Find where the given text appears and provide that cell's center as (X, Y) coordinate. 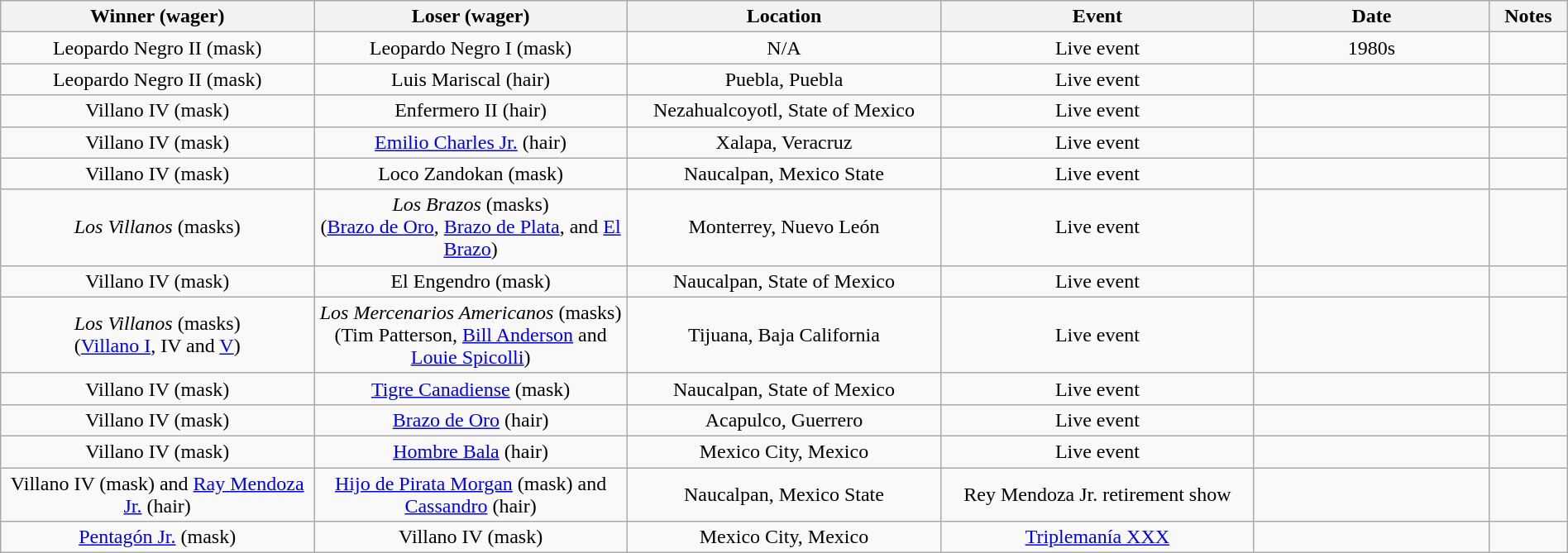
Xalapa, Veracruz (784, 142)
Emilio Charles Jr. (hair) (471, 142)
Los Villanos (masks) (Villano I, IV and V) (157, 335)
Tigre Canadiense (mask) (471, 389)
Luis Mariscal (hair) (471, 79)
Monterrey, Nuevo León (784, 227)
Tijuana, Baja California (784, 335)
Villano IV (mask) and Ray Mendoza Jr. (hair) (157, 494)
Triplemanía XXX (1097, 537)
Winner (wager) (157, 17)
Los Brazos (masks)(Brazo de Oro, Brazo de Plata, and El Brazo) (471, 227)
Rey Mendoza Jr. retirement show (1097, 494)
Pentagón Jr. (mask) (157, 537)
Brazo de Oro (hair) (471, 420)
Hombre Bala (hair) (471, 451)
Nezahualcoyotl, State of Mexico (784, 111)
1980s (1371, 48)
Date (1371, 17)
Loco Zandokan (mask) (471, 174)
Los Mercenarios Americanos (masks) (Tim Patterson, Bill Anderson and Louie Spicolli) (471, 335)
El Engendro (mask) (471, 281)
N/A (784, 48)
Puebla, Puebla (784, 79)
Event (1097, 17)
Hijo de Pirata Morgan (mask) and Cassandro (hair) (471, 494)
Enfermero II (hair) (471, 111)
Location (784, 17)
Notes (1528, 17)
Acapulco, Guerrero (784, 420)
Leopardo Negro I (mask) (471, 48)
Loser (wager) (471, 17)
Los Villanos (masks) (157, 227)
